Output the (x, y) coordinate of the center of the cell containing the given text.  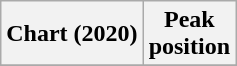
Chart (2020) (72, 34)
Peakposition (189, 34)
